For the text-containing cell, return its midpoint in (x, y) coordinate format. 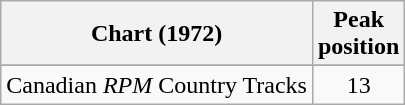
Chart (1972) (157, 34)
Peakposition (358, 34)
Canadian RPM Country Tracks (157, 85)
13 (358, 85)
